Scan for the cell matching the given text and deliver its [X, Y] coordinate at center. 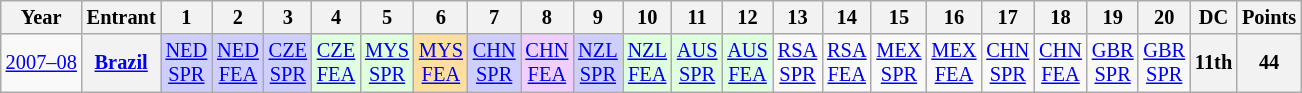
9 [598, 17]
DC [1214, 17]
44 [1269, 63]
20 [1164, 17]
2007–08 [42, 63]
10 [648, 17]
MYSFEA [441, 63]
AUSSPR [697, 63]
12 [747, 17]
RSASPR [798, 63]
MEXFEA [954, 63]
3 [288, 17]
11th [1214, 63]
11 [697, 17]
19 [1113, 17]
14 [846, 17]
NEDSPR [187, 63]
Year [42, 17]
17 [1008, 17]
AUSFEA [747, 63]
15 [898, 17]
13 [798, 17]
Brazil [122, 63]
NZLSPR [598, 63]
NZLFEA [648, 63]
6 [441, 17]
16 [954, 17]
Points [1269, 17]
CZESPR [288, 63]
2 [238, 17]
MYSSPR [387, 63]
NEDFEA [238, 63]
7 [494, 17]
1 [187, 17]
CZEFEA [336, 63]
MEXSPR [898, 63]
4 [336, 17]
5 [387, 17]
8 [548, 17]
18 [1060, 17]
Entrant [122, 17]
RSAFEA [846, 63]
